From the cell containing the given text, extract its center point as (x, y) coordinate. 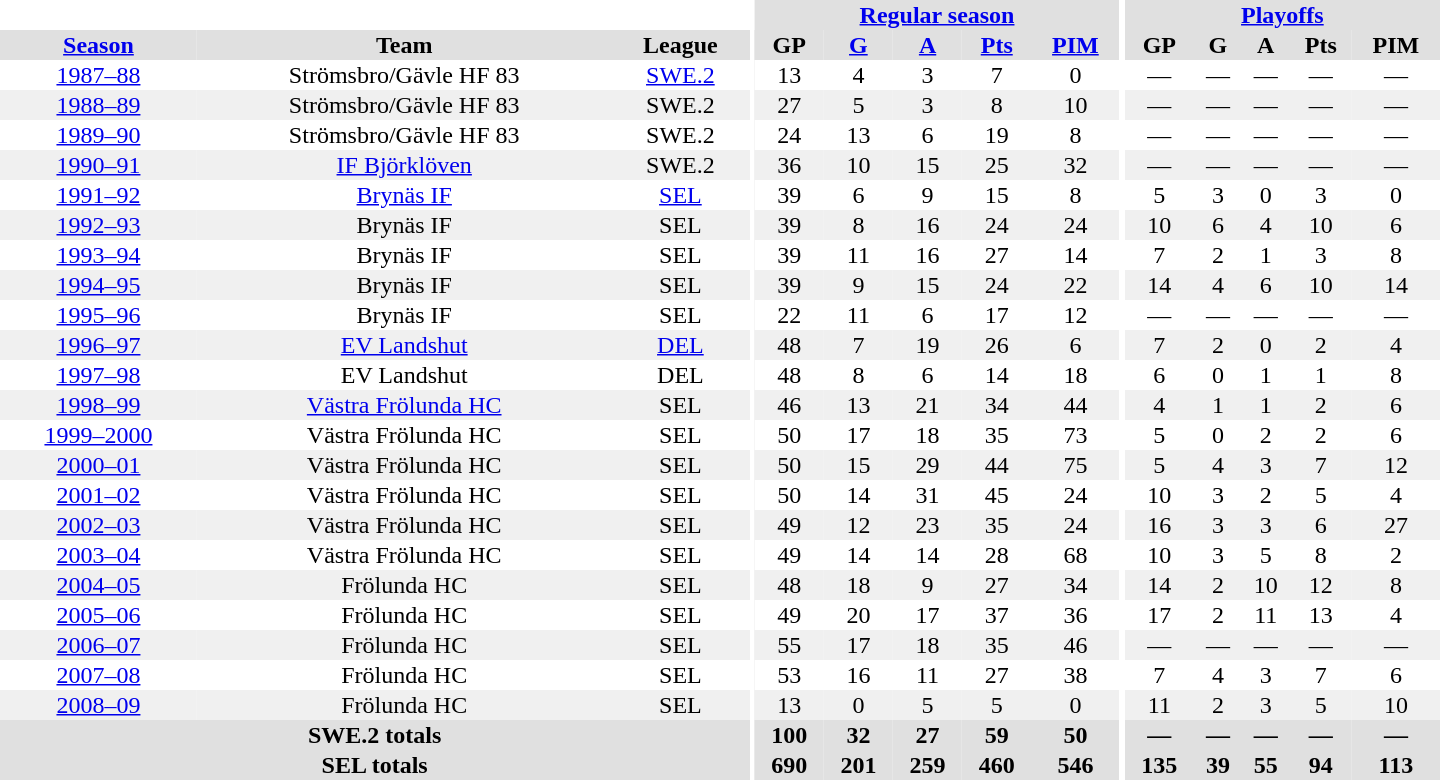
94 (1321, 765)
IF Björklöven (404, 165)
1992–93 (98, 225)
59 (996, 735)
73 (1075, 435)
201 (858, 765)
1996–97 (98, 345)
2001–02 (98, 495)
21 (928, 405)
53 (790, 675)
2004–05 (98, 585)
SWE.2 totals (374, 735)
Playoffs (1282, 15)
45 (996, 495)
League (680, 45)
2003–04 (98, 555)
1989–90 (98, 135)
SEL totals (374, 765)
Season (98, 45)
68 (1075, 555)
Team (404, 45)
Regular season (938, 15)
690 (790, 765)
1988–89 (98, 105)
38 (1075, 675)
1994–95 (98, 285)
1987–88 (98, 75)
1990–91 (98, 165)
75 (1075, 465)
20 (858, 615)
2008–09 (98, 705)
37 (996, 615)
1997–98 (98, 375)
1991–92 (98, 195)
2000–01 (98, 465)
460 (996, 765)
1998–99 (98, 405)
2007–08 (98, 675)
2005–06 (98, 615)
25 (996, 165)
1995–96 (98, 315)
113 (1396, 765)
31 (928, 495)
135 (1160, 765)
546 (1075, 765)
259 (928, 765)
2006–07 (98, 645)
26 (996, 345)
1999–2000 (98, 435)
29 (928, 465)
23 (928, 525)
28 (996, 555)
1993–94 (98, 255)
2002–03 (98, 525)
100 (790, 735)
